For the text-containing cell, return its midpoint in (x, y) coordinate format. 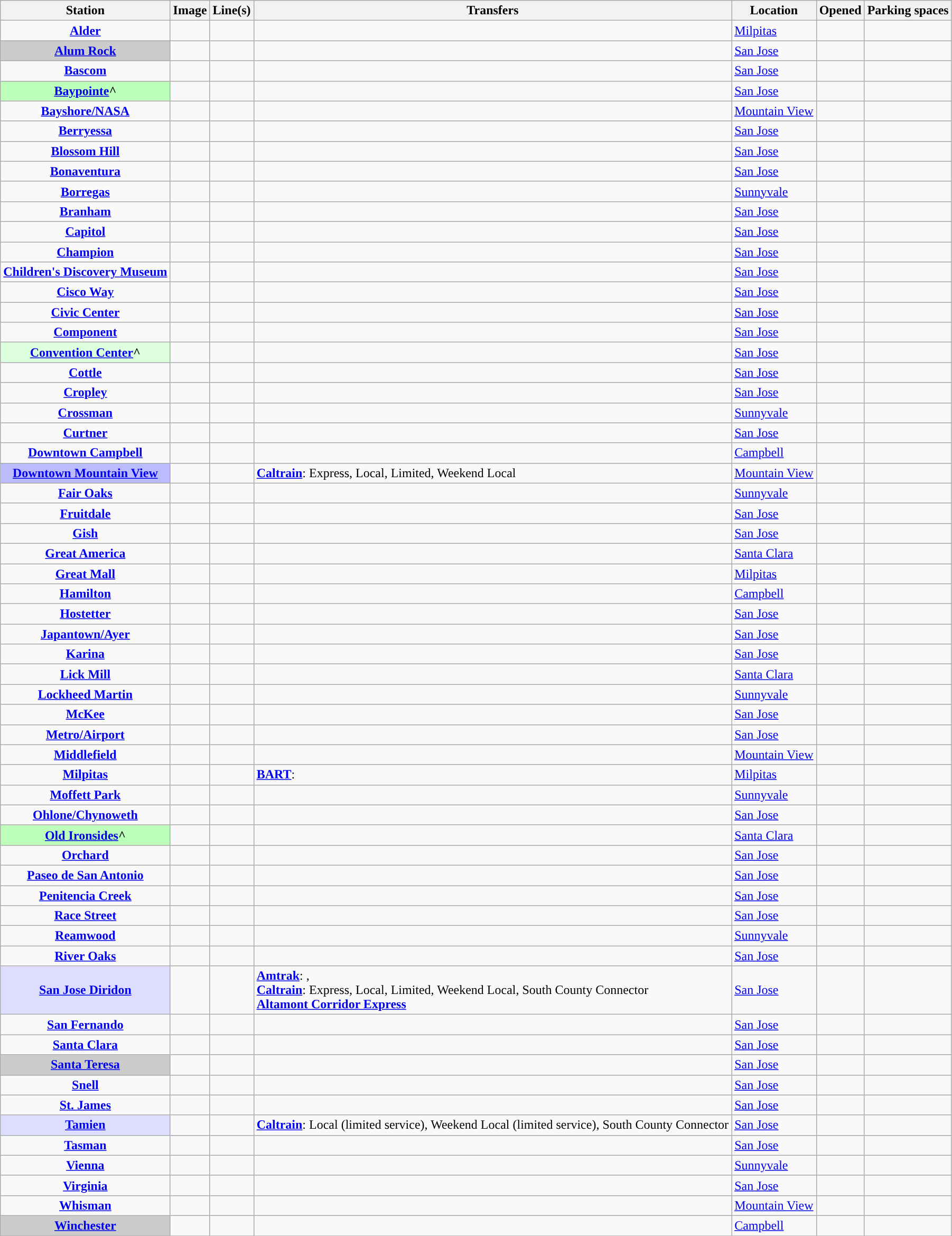
Baypointe^ (86, 91)
Cottle (86, 373)
Blossom Hill (86, 151)
Crossman (86, 413)
Station (86, 11)
Penitencia Creek (86, 896)
Moffett Park (86, 795)
Borregas (86, 191)
BART: (492, 775)
Alder (86, 31)
Snell (86, 1085)
Paseo de San Antonio (86, 875)
Line(s) (231, 11)
Hamilton (86, 594)
Children's Discovery Museum (86, 272)
Parking spaces (908, 11)
Opened (840, 11)
Ohlone/Chynoweth (86, 815)
Caltrain: Local (limited service), Weekend Local (limited service), South County Connector (492, 1125)
McKee (86, 714)
Bascom (86, 71)
Convention Center^ (86, 352)
Tasman (86, 1145)
Image (190, 11)
Cropley (86, 393)
Curtner (86, 433)
Orchard (86, 855)
Bayshore/NASA (86, 111)
Cisco Way (86, 292)
Location (774, 11)
Downtown Mountain View (86, 473)
Lockheed Martin (86, 694)
Caltrain: Express, Local, Limited, Weekend Local (492, 473)
Hostetter (86, 614)
Downtown Campbell (86, 453)
Champion (86, 252)
St. James (86, 1105)
Amtrak: , Caltrain: Express, Local, Limited, Weekend Local, South County Connector Altamont Corridor Express (492, 990)
San Fernando (86, 1025)
Winchester (86, 1225)
Middlefield (86, 755)
Great Mall (86, 573)
Whisman (86, 1205)
Tamien (86, 1125)
Transfers (492, 11)
Lick Mill (86, 674)
Old Ironsides^ (86, 835)
River Oaks (86, 956)
Virginia (86, 1185)
Civic Center (86, 312)
Fruitdale (86, 513)
Great America (86, 553)
Component (86, 332)
Capitol (86, 231)
Fair Oaks (86, 493)
Alum Rock (86, 51)
Santa Teresa (86, 1065)
San Jose Diridon (86, 990)
Reamwood (86, 936)
Karina (86, 654)
Berryessa (86, 131)
Japantown/Ayer (86, 634)
Race Street (86, 916)
Vienna (86, 1165)
Bonaventura (86, 171)
Gish (86, 533)
Branham (86, 211)
Metro/Airport (86, 735)
